Scan for the cell matching the given text and deliver its (X, Y) coordinate at center. 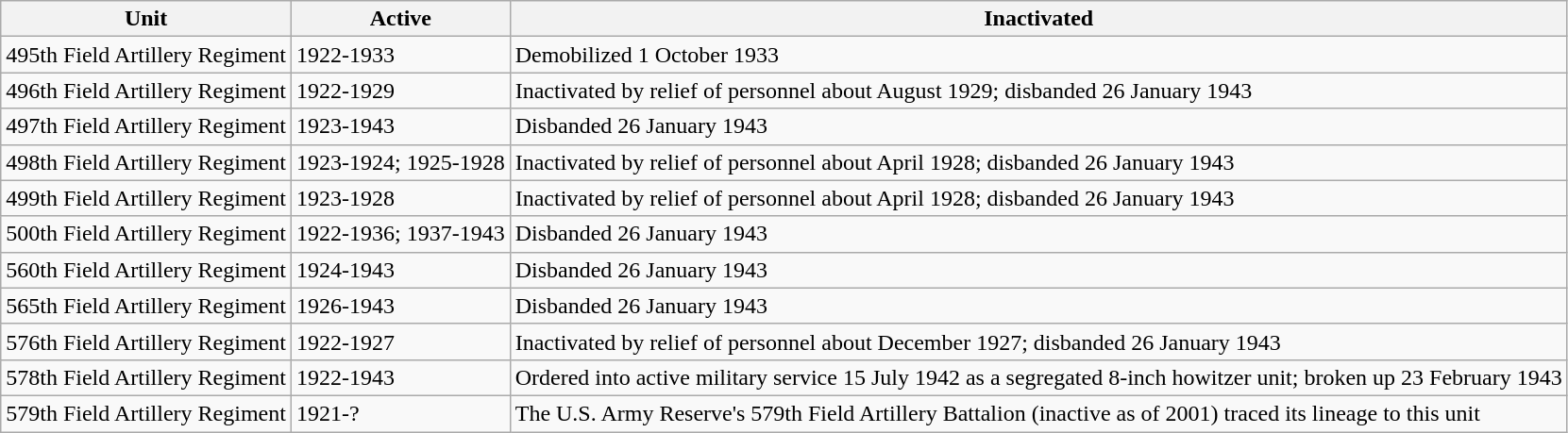
1922-1929 (400, 91)
1923-1928 (400, 198)
Ordered into active military service 15 July 1942 as a segregated 8-inch howitzer unit; broken up 23 February 1943 (1038, 377)
1921-? (400, 413)
The U.S. Army Reserve's 579th Field Artillery Battalion (inactive as of 2001) traced its lineage to this unit (1038, 413)
565th Field Artillery Regiment (146, 306)
496th Field Artillery Regiment (146, 91)
1922-1927 (400, 341)
Active (400, 19)
1924-1943 (400, 270)
497th Field Artillery Regiment (146, 126)
498th Field Artillery Regiment (146, 162)
576th Field Artillery Regiment (146, 341)
1923-1943 (400, 126)
578th Field Artillery Regiment (146, 377)
499th Field Artillery Regiment (146, 198)
Demobilized 1 October 1933 (1038, 55)
1923-1924; 1925-1928 (400, 162)
1922-1943 (400, 377)
495th Field Artillery Regiment (146, 55)
579th Field Artillery Regiment (146, 413)
1922-1936; 1937-1943 (400, 234)
1926-1943 (400, 306)
Inactivated (1038, 19)
560th Field Artillery Regiment (146, 270)
Unit (146, 19)
Inactivated by relief of personnel about December 1927; disbanded 26 January 1943 (1038, 341)
Inactivated by relief of personnel about August 1929; disbanded 26 January 1943 (1038, 91)
1922-1933 (400, 55)
500th Field Artillery Regiment (146, 234)
